Find where the given text appears and provide that cell's center as (x, y) coordinate. 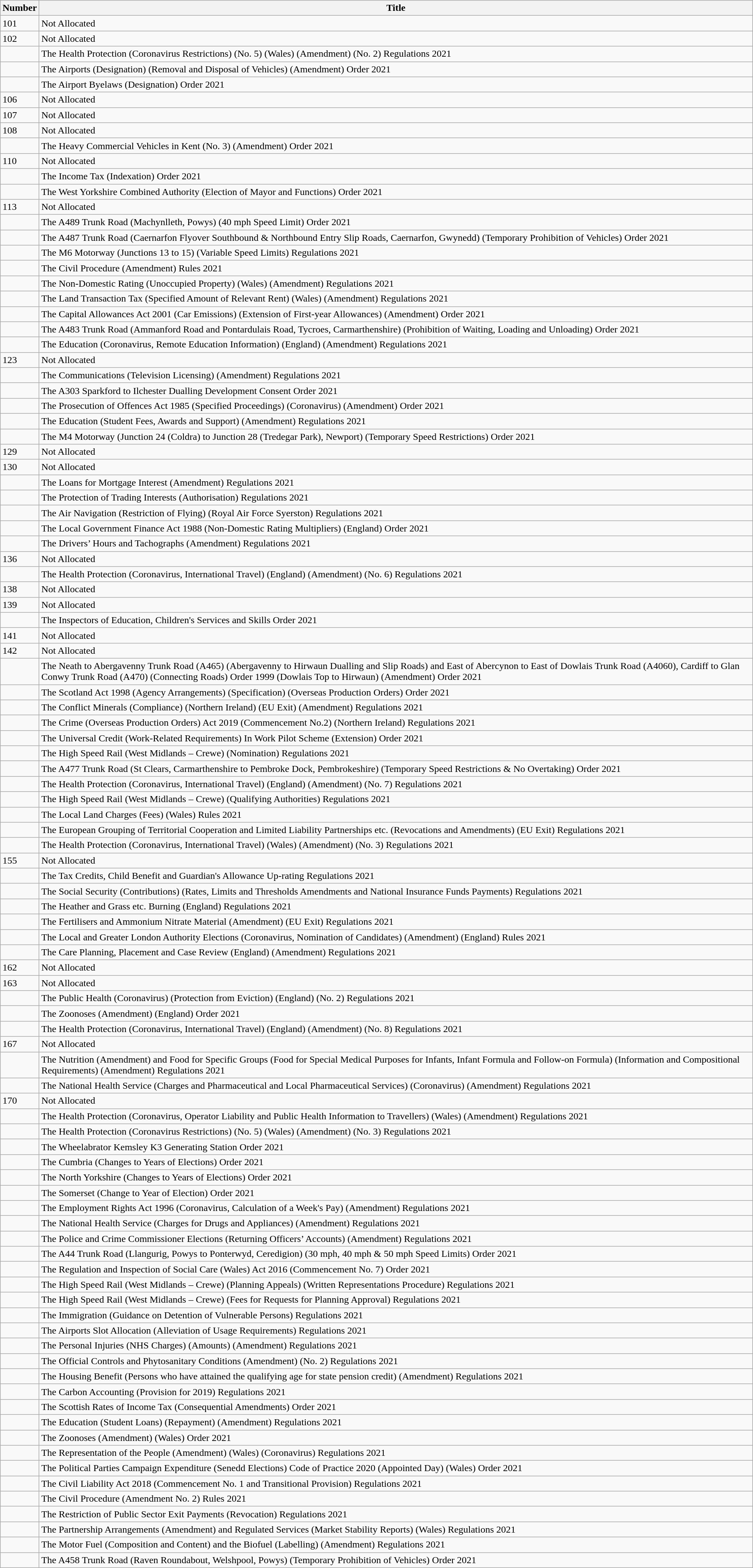
The A477 Trunk Road (St Clears, Carmarthenshire to Pembroke Dock, Pembrokeshire) (Temporary Speed Restrictions & No Overtaking) Order 2021 (396, 769)
113 (20, 207)
139 (20, 605)
The Universal Credit (Work-Related Requirements) In Work Pilot Scheme (Extension) Order 2021 (396, 738)
The Inspectors of Education, Children's Services and Skills Order 2021 (396, 620)
123 (20, 360)
The Local and Greater London Authority Elections (Coronavirus, Nomination of Candidates) (Amendment) (England) Rules 2021 (396, 937)
The A487 Trunk Road (Caernarfon Flyover Southbound & Northbound Entry Slip Roads, Caernarfon, Gwynedd) (Temporary Prohibition of Vehicles) Order 2021 (396, 238)
102 (20, 39)
The A489 Trunk Road (Machynlleth, Powys) (40 mph Speed Limit) Order 2021 (396, 222)
The Personal Injuries (NHS Charges) (Amounts) (Amendment) Regulations 2021 (396, 1346)
The Heavy Commercial Vehicles in Kent (No. 3) (Amendment) Order 2021 (396, 146)
The Immigration (Guidance on Detention of Vulnerable Persons) Regulations 2021 (396, 1315)
The M4 Motorway (Junction 24 (Coldra) to Junction 28 (Tredegar Park), Newport) (Temporary Speed Restrictions) Order 2021 (396, 436)
The European Grouping of Territorial Cooperation and Limited Liability Partnerships etc. (Revocations and Amendments) (EU Exit) Regulations 2021 (396, 830)
Number (20, 8)
The National Health Service (Charges for Drugs and Appliances) (Amendment) Regulations 2021 (396, 1223)
The Police and Crime Commissioner Elections (Returning Officers’ Accounts) (Amendment) Regulations 2021 (396, 1239)
The Care Planning, Placement and Case Review (England) (Amendment) Regulations 2021 (396, 952)
The Non-Domestic Rating (Unoccupied Property) (Wales) (Amendment) Regulations 2021 (396, 283)
The Health Protection (Coronavirus, International Travel) (Wales) (Amendment) (No. 3) Regulations 2021 (396, 845)
138 (20, 589)
The High Speed Rail (West Midlands – Crewe) (Fees for Requests for Planning Approval) Regulations 2021 (396, 1300)
The Zoonoses (Amendment) (England) Order 2021 (396, 1014)
The Somerset (Change to Year of Election) Order 2021 (396, 1193)
The Land Transaction Tax (Specified Amount of Relevant Rent) (Wales) (Amendment) Regulations 2021 (396, 299)
The Carbon Accounting (Provision for 2019) Regulations 2021 (396, 1391)
The Airports (Designation) (Removal and Disposal of Vehicles) (Amendment) Order 2021 (396, 69)
The A303 Sparkford to Ilchester Dualling Development Consent Order 2021 (396, 390)
The Employment Rights Act 1996 (Coronavirus, Calculation of a Week's Pay) (Amendment) Regulations 2021 (396, 1208)
The Health Protection (Coronavirus, Operator Liability and Public Health Information to Travellers) (Wales) (Amendment) Regulations 2021 (396, 1116)
The Wheelabrator Kemsley K3 Generating Station Order 2021 (396, 1147)
The Public Health (Coronavirus) (Protection from Eviction) (England) (No. 2) Regulations 2021 (396, 998)
The Income Tax (Indexation) Order 2021 (396, 176)
The High Speed Rail (West Midlands – Crewe) (Planning Appeals) (Written Representations Procedure) Regulations 2021 (396, 1285)
The Capital Allowances Act 2001 (Car Emissions) (Extension of First-year Allowances) (Amendment) Order 2021 (396, 314)
The Local Government Finance Act 1988 (Non-Domestic Rating Multipliers) (England) Order 2021 (396, 528)
The Prosecution of Offences Act 1985 (Specified Proceedings) (Coronavirus) (Amendment) Order 2021 (396, 406)
The Education (Student Loans) (Repayment) (Amendment) Regulations 2021 (396, 1422)
129 (20, 452)
142 (20, 651)
The Civil Liability Act 2018 (Commencement No. 1 and Transitional Provision) Regulations 2021 (396, 1484)
The North Yorkshire (Changes to Years of Elections) Order 2021 (396, 1177)
The Air Navigation (Restriction of Flying) (Royal Air Force Syerston) Regulations 2021 (396, 513)
The Airport Byelaws (Designation) Order 2021 (396, 84)
The Official Controls and Phytosanitary Conditions (Amendment) (No. 2) Regulations 2021 (396, 1361)
The Health Protection (Coronavirus, International Travel) (England) (Amendment) (No. 6) Regulations 2021 (396, 574)
The Zoonoses (Amendment) (Wales) Order 2021 (396, 1437)
The High Speed Rail (West Midlands – Crewe) (Nomination) Regulations 2021 (396, 753)
The Loans for Mortgage Interest (Amendment) Regulations 2021 (396, 482)
The Cumbria (Changes to Years of Elections) Order 2021 (396, 1162)
The Housing Benefit (Persons who have attained the qualifying age for state pension credit) (Amendment) Regulations 2021 (396, 1376)
The Regulation and Inspection of Social Care (Wales) Act 2016 (Commencement No. 7) Order 2021 (396, 1269)
The Scottish Rates of Income Tax (Consequential Amendments) Order 2021 (396, 1407)
The Education (Student Fees, Awards and Support) (Amendment) Regulations 2021 (396, 421)
106 (20, 100)
The Health Protection (Coronavirus, International Travel) (England) (Amendment) (No. 8) Regulations 2021 (396, 1029)
155 (20, 860)
162 (20, 968)
The Health Protection (Coronavirus Restrictions) (No. 5) (Wales) (Amendment) (No. 3) Regulations 2021 (396, 1131)
The Partnership Arrangements (Amendment) and Regulated Services (Market Stability Reports) (Wales) Regulations 2021 (396, 1529)
The Local Land Charges (Fees) (Wales) Rules 2021 (396, 815)
130 (20, 467)
108 (20, 130)
The West Yorkshire Combined Authority (Election of Mayor and Functions) Order 2021 (396, 192)
Title (396, 8)
The Social Security (Contributions) (Rates, Limits and Thresholds Amendments and National Insurance Funds Payments) Regulations 2021 (396, 891)
The Civil Procedure (Amendment No. 2) Rules 2021 (396, 1499)
The Crime (Overseas Production Orders) Act 2019 (Commencement No.2) (Northern Ireland) Regulations 2021 (396, 723)
The National Health Service (Charges and Pharmaceutical and Local Pharmaceutical Services) (Coronavirus) (Amendment) Regulations 2021 (396, 1086)
107 (20, 115)
163 (20, 983)
The Health Protection (Coronavirus Restrictions) (No. 5) (Wales) (Amendment) (No. 2) Regulations 2021 (396, 54)
141 (20, 635)
The Communications (Television Licensing) (Amendment) Regulations 2021 (396, 375)
The High Speed Rail (West Midlands – Crewe) (Qualifying Authorities) Regulations 2021 (396, 799)
The Restriction of Public Sector Exit Payments (Revocation) Regulations 2021 (396, 1514)
The Civil Procedure (Amendment) Rules 2021 (396, 268)
The Drivers’ Hours and Tachographs (Amendment) Regulations 2021 (396, 544)
110 (20, 161)
The Scotland Act 1998 (Agency Arrangements) (Specification) (Overseas Production Orders) Order 2021 (396, 692)
The Representation of the People (Amendment) (Wales) (Coronavirus) Regulations 2021 (396, 1453)
The Education (Coronavirus, Remote Education Information) (England) (Amendment) Regulations 2021 (396, 345)
The Health Protection (Coronavirus, International Travel) (England) (Amendment) (No. 7) Regulations 2021 (396, 784)
101 (20, 23)
The Protection of Trading Interests (Authorisation) Regulations 2021 (396, 498)
The A483 Trunk Road (Ammanford Road and Pontardulais Road, Tycroes, Carmarthenshire) (Prohibition of Waiting, Loading and Unloading) Order 2021 (396, 329)
The Tax Credits, Child Benefit and Guardian's Allowance Up-rating Regulations 2021 (396, 876)
The Fertilisers and Ammonium Nitrate Material (Amendment) (EU Exit) Regulations 2021 (396, 922)
The A44 Trunk Road (Llangurig, Powys to Ponterwyd, Ceredigion) (30 mph, 40 mph & 50 mph Speed Limits) Order 2021 (396, 1254)
167 (20, 1044)
The Conflict Minerals (Compliance) (Northern Ireland) (EU Exit) (Amendment) Regulations 2021 (396, 708)
The M6 Motorway (Junctions 13 to 15) (Variable Speed Limits) Regulations 2021 (396, 253)
The Heather and Grass etc. Burning (England) Regulations 2021 (396, 906)
The Political Parties Campaign Expenditure (Senedd Elections) Code of Practice 2020 (Appointed Day) (Wales) Order 2021 (396, 1468)
136 (20, 559)
The Airports Slot Allocation (Alleviation of Usage Requirements) Regulations 2021 (396, 1330)
The Motor Fuel (Composition and Content) and the Biofuel (Labelling) (Amendment) Regulations 2021 (396, 1545)
170 (20, 1101)
The A458 Trunk Road (Raven Roundabout, Welshpool, Powys) (Temporary Prohibition of Vehicles) Order 2021 (396, 1560)
